Provide the (X, Y) coordinate of the cell's center where the given text is located.  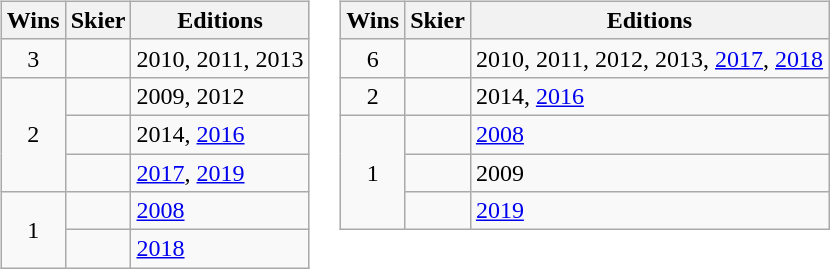
2018 (220, 249)
2009, 2012 (220, 96)
3 (33, 58)
2017, 2019 (220, 173)
2019 (649, 211)
2010, 2011, 2013 (220, 58)
6 (373, 58)
2009 (649, 173)
2010, 2011, 2012, 2013, 2017, 2018 (649, 58)
